Search for the cell housing the specified text and yield its [X, Y] center coordinate. 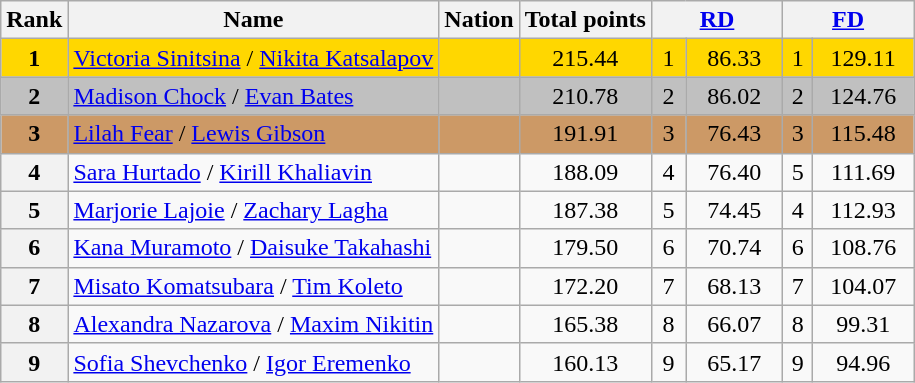
Marjorie Lajoie / Zachary Lagha [254, 210]
191.91 [585, 134]
Madison Chock / Evan Bates [254, 96]
70.74 [734, 248]
210.78 [585, 96]
Sofia Shevchenko / Igor Eremenko [254, 362]
104.07 [864, 286]
Nation [479, 20]
76.40 [734, 172]
66.07 [734, 324]
Lilah Fear / Lewis Gibson [254, 134]
76.43 [734, 134]
179.50 [585, 248]
112.93 [864, 210]
124.76 [864, 96]
215.44 [585, 58]
Total points [585, 20]
Sara Hurtado / Kirill Khaliavin [254, 172]
Name [254, 20]
Alexandra Nazarova / Maxim Nikitin [254, 324]
111.69 [864, 172]
RD [716, 20]
FD [848, 20]
165.38 [585, 324]
160.13 [585, 362]
68.13 [734, 286]
172.20 [585, 286]
94.96 [864, 362]
74.45 [734, 210]
86.33 [734, 58]
115.48 [864, 134]
Kana Muramoto / Daisuke Takahashi [254, 248]
Rank [34, 20]
108.76 [864, 248]
86.02 [734, 96]
99.31 [864, 324]
Victoria Sinitsina / Nikita Katsalapov [254, 58]
65.17 [734, 362]
Misato Komatsubara / Tim Koleto [254, 286]
187.38 [585, 210]
188.09 [585, 172]
129.11 [864, 58]
